Return the [x, y] coordinate for the center point of the cell that contains the specified text.  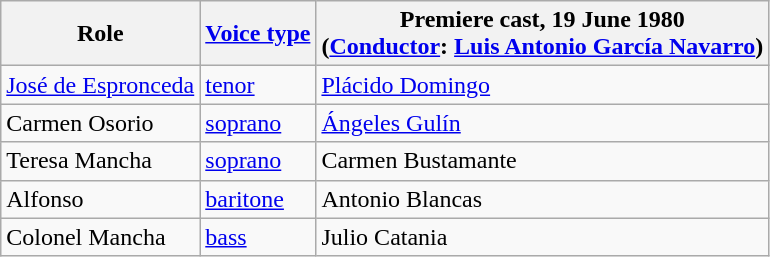
Plácido Domingo [542, 85]
bass [258, 237]
Voice type [258, 34]
Alfonso [100, 199]
Premiere cast, 19 June 1980(Conductor: Luis Antonio García Navarro) [542, 34]
Colonel Mancha [100, 237]
Ángeles Gulín [542, 123]
José de Espronceda [100, 85]
tenor [258, 85]
Teresa Mancha [100, 161]
Carmen Osorio [100, 123]
Julio Catania [542, 237]
Role [100, 34]
Carmen Bustamante [542, 161]
Antonio Blancas [542, 199]
baritone [258, 199]
